Capture the cell that displays the provided text and extract its (x, y) central coordinate. 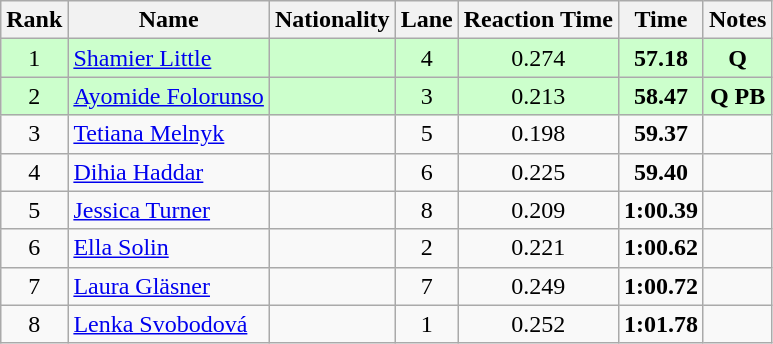
59.40 (660, 172)
Reaction Time (538, 20)
0.252 (538, 324)
Q PB (737, 96)
0.249 (538, 286)
Lane (426, 20)
Laura Gläsner (169, 286)
Lenka Svobodová (169, 324)
0.274 (538, 58)
0.209 (538, 210)
57.18 (660, 58)
Ella Solin (169, 248)
0.198 (538, 134)
Rank (34, 20)
0.225 (538, 172)
59.37 (660, 134)
58.47 (660, 96)
1:00.62 (660, 248)
1:01.78 (660, 324)
0.213 (538, 96)
Name (169, 20)
Nationality (332, 20)
Jessica Turner (169, 210)
1:00.72 (660, 286)
Notes (737, 20)
Shamier Little (169, 58)
Ayomide Folorunso (169, 96)
1:00.39 (660, 210)
Dihia Haddar (169, 172)
Tetiana Melnyk (169, 134)
Time (660, 20)
0.221 (538, 248)
Q (737, 58)
